Detect which cell encompasses the target text, then output its (X, Y) center coordinate. 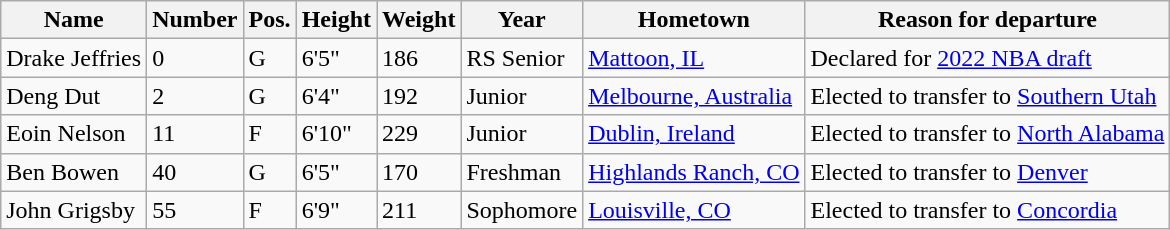
6'10" (336, 134)
Elected to transfer to North Alabama (988, 134)
Melbourne, Australia (694, 96)
Elected to transfer to Concordia (988, 210)
Deng Dut (74, 96)
40 (195, 172)
Mattoon, IL (694, 58)
Declared for 2022 NBA draft (988, 58)
Ben Bowen (74, 172)
6'4" (336, 96)
211 (418, 210)
6'9" (336, 210)
Hometown (694, 20)
Year (522, 20)
Sophomore (522, 210)
Name (74, 20)
11 (195, 134)
Pos. (270, 20)
Highlands Ranch, CO (694, 172)
Louisville, CO (694, 210)
John Grigsby (74, 210)
Elected to transfer to Denver (988, 172)
Freshman (522, 172)
Number (195, 20)
Weight (418, 20)
Dublin, Ireland (694, 134)
0 (195, 58)
RS Senior (522, 58)
55 (195, 210)
Height (336, 20)
229 (418, 134)
186 (418, 58)
192 (418, 96)
170 (418, 172)
Eoin Nelson (74, 134)
Drake Jeffries (74, 58)
Elected to transfer to Southern Utah (988, 96)
2 (195, 96)
Reason for departure (988, 20)
